Provide the [X, Y] coordinate of the cell's center where the given text is located.  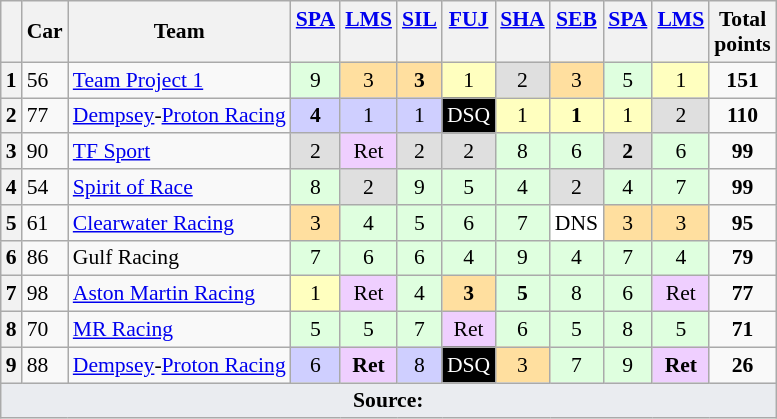
TF Sport [180, 152]
98 [45, 294]
FUJ [468, 32]
Team Project 1 [180, 80]
SHA [522, 32]
MR Racing [180, 330]
95 [742, 223]
Gulf Racing [180, 258]
54 [45, 187]
70 [45, 330]
DNS [576, 223]
Clearwater Racing [180, 223]
Spirit of Race [180, 187]
Totalpoints [742, 32]
SEB [576, 32]
56 [45, 80]
Source: [388, 401]
86 [45, 258]
90 [45, 152]
Car [45, 32]
88 [45, 365]
151 [742, 80]
Aston Martin Racing [180, 294]
Team [180, 32]
79 [742, 258]
110 [742, 116]
26 [742, 365]
SIL [420, 32]
71 [742, 330]
61 [45, 223]
